Capture the cell that displays the provided text and extract its (x, y) central coordinate. 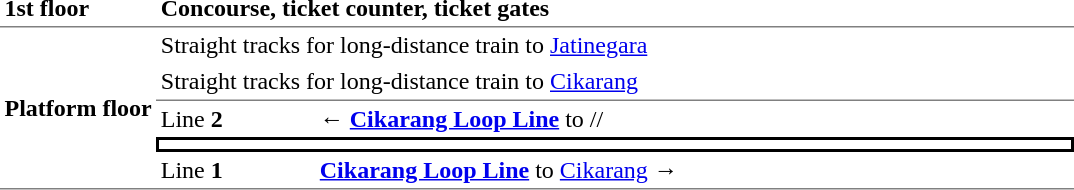
Straight tracks for long-distance train to Cikarang (615, 82)
Line 2 (236, 119)
Straight tracks for long-distance train to Jatinegara (615, 45)
Platform floor (78, 108)
Cikarang Loop Line to Cikarang → (694, 171)
← Cikarang Loop Line to // (694, 119)
Line 1 (236, 171)
